Provide the [X, Y] coordinate of the cell's center where the given text is located.  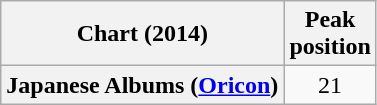
Peakposition [330, 34]
Chart (2014) [142, 34]
Japanese Albums (Oricon) [142, 85]
21 [330, 85]
